For the text-containing cell, return its midpoint in [X, Y] coordinate format. 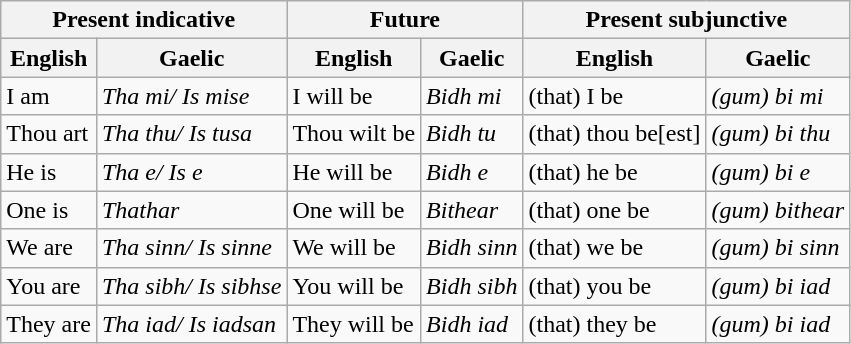
You will be [354, 286]
Tha e/ Is e [191, 172]
(that) I be [614, 96]
Bidh sinn [472, 248]
Tha sinn/ Is sinne [191, 248]
Thathar [191, 210]
We are [49, 248]
(gum) bi thu [778, 134]
One will be [354, 210]
(that) they be [614, 324]
(gum) bithear [778, 210]
Bidh e [472, 172]
Thou art [49, 134]
You are [49, 286]
(that) he be [614, 172]
Bidh sibh [472, 286]
(that) we be [614, 248]
Thou wilt be [354, 134]
One is [49, 210]
They will be [354, 324]
Tha mi/ Is mise [191, 96]
Bidh tu [472, 134]
(gum) bi mi [778, 96]
(gum) bi sinn [778, 248]
He will be [354, 172]
Bidh mi [472, 96]
(that) thou be[est] [614, 134]
Present subjunctive [686, 20]
Tha thu/ Is tusa [191, 134]
Present indicative [144, 20]
(that) you be [614, 286]
I will be [354, 96]
Bidh iad [472, 324]
Future [405, 20]
He is [49, 172]
We will be [354, 248]
Tha iad/ Is iadsan [191, 324]
(gum) bi e [778, 172]
I am [49, 96]
(that) one be [614, 210]
Tha sibh/ Is sibhse [191, 286]
They are [49, 324]
Bithear [472, 210]
